From the cell containing the given text, extract its center point as [x, y] coordinate. 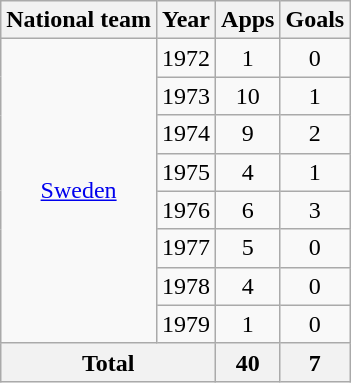
10 [248, 96]
1974 [186, 134]
40 [248, 362]
3 [315, 210]
1976 [186, 210]
2 [315, 134]
6 [248, 210]
1975 [186, 172]
1979 [186, 324]
Sweden [79, 191]
1972 [186, 58]
7 [315, 362]
9 [248, 134]
Goals [315, 20]
1977 [186, 248]
1978 [186, 286]
Year [186, 20]
1973 [186, 96]
5 [248, 248]
Apps [248, 20]
National team [79, 20]
Total [108, 362]
